Extract the [X, Y] coordinate from the center of the cell holding the provided text.  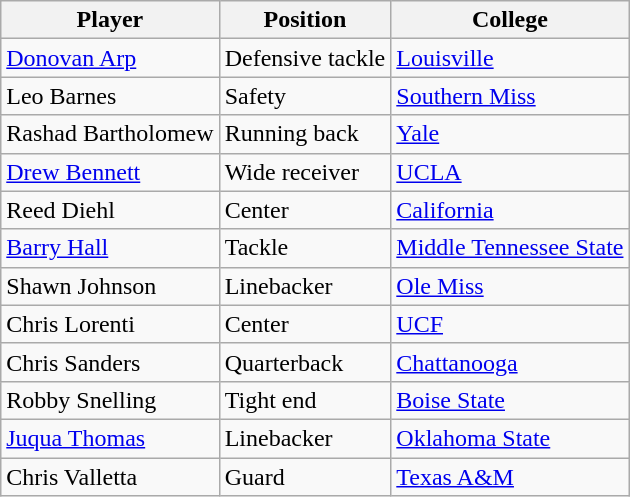
Safety [305, 96]
Southern Miss [510, 96]
Boise State [510, 400]
College [510, 20]
California [510, 210]
Shawn Johnson [110, 286]
Chattanooga [510, 362]
Position [305, 20]
Louisville [510, 58]
Quarterback [305, 362]
Running back [305, 134]
Middle Tennessee State [510, 248]
Tight end [305, 400]
Player [110, 20]
Guard [305, 477]
Leo Barnes [110, 96]
UCF [510, 324]
Wide receiver [305, 172]
Robby Snelling [110, 400]
Drew Bennett [110, 172]
Barry Hall [110, 248]
Texas A&M [510, 477]
Donovan Arp [110, 58]
Chris Sanders [110, 362]
Chris Valletta [110, 477]
Tackle [305, 248]
UCLA [510, 172]
Yale [510, 134]
Rashad Bartholomew [110, 134]
Reed Diehl [110, 210]
Oklahoma State [510, 438]
Chris Lorenti [110, 324]
Defensive tackle [305, 58]
Juqua Thomas [110, 438]
Ole Miss [510, 286]
